Pinpoint the cell where the given text exists, returning its [x, y] midpoint coordinate. 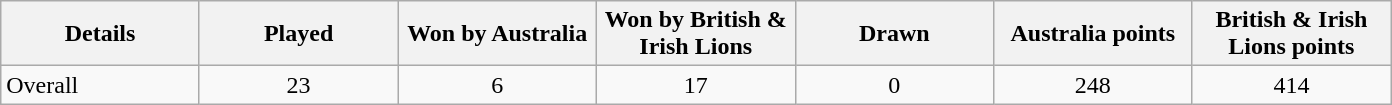
17 [696, 85]
Overall [100, 85]
Played [298, 34]
Details [100, 34]
23 [298, 85]
Won by British & Irish Lions [696, 34]
Won by Australia [498, 34]
414 [1292, 85]
0 [894, 85]
Drawn [894, 34]
248 [1094, 85]
Australia points [1094, 34]
British & Irish Lions points [1292, 34]
6 [498, 85]
